Search for the cell housing the specified text and yield its (X, Y) center coordinate. 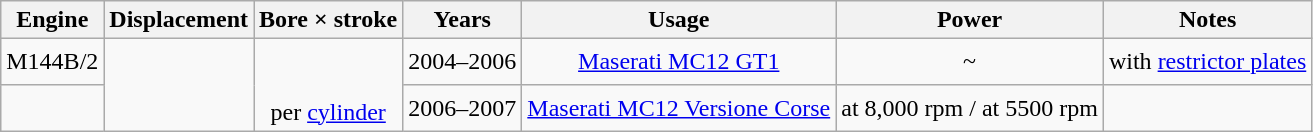
2004–2006 (462, 62)
per cylinder (328, 85)
Engine (52, 20)
2006–2007 (462, 108)
Notes (1207, 20)
~ (970, 62)
Bore × stroke (328, 20)
Power (970, 20)
Maserati MC12 GT1 (679, 62)
Usage (679, 20)
at 8,000 rpm / at 5500 rpm (970, 108)
M144B/2 (52, 62)
with restrictor plates (1207, 62)
Displacement (179, 20)
Maserati MC12 Versione Corse (679, 108)
Years (462, 20)
